Return the [X, Y] coordinate for the center point of the cell that contains the specified text.  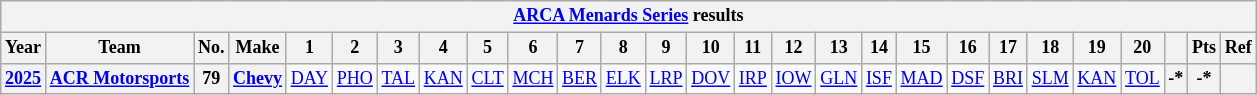
13 [839, 48]
ARCA Menards Series results [628, 16]
9 [666, 48]
1 [309, 48]
MCH [533, 78]
TAL [398, 78]
8 [623, 48]
DOV [711, 78]
BRI [1008, 78]
Pts [1204, 48]
18 [1050, 48]
ISF [880, 78]
79 [212, 78]
19 [1097, 48]
Team [119, 48]
16 [968, 48]
PHO [354, 78]
IRP [752, 78]
ELK [623, 78]
TOL [1142, 78]
17 [1008, 48]
No. [212, 48]
SLM [1050, 78]
IOW [794, 78]
12 [794, 48]
7 [580, 48]
LRP [666, 78]
15 [922, 48]
Chevy [258, 78]
Year [24, 48]
GLN [839, 78]
6 [533, 48]
4 [443, 48]
Make [258, 48]
10 [711, 48]
3 [398, 48]
ACR Motorsports [119, 78]
20 [1142, 48]
11 [752, 48]
DSF [968, 78]
MAD [922, 78]
BER [580, 78]
DAY [309, 78]
Ref [1238, 48]
2 [354, 48]
2025 [24, 78]
5 [488, 48]
CLT [488, 78]
14 [880, 48]
